Capture the cell that displays the provided text and extract its (x, y) central coordinate. 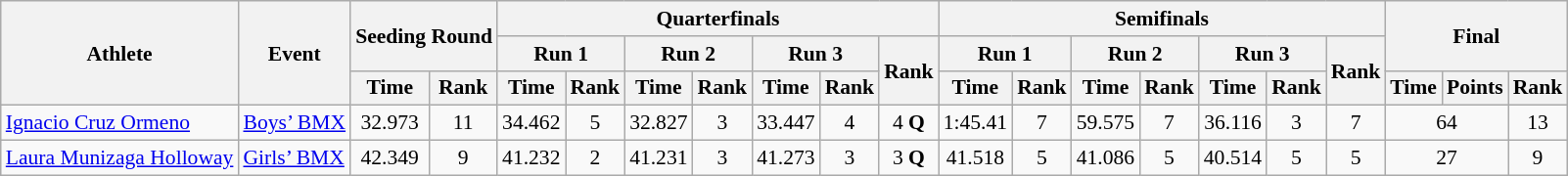
2 (595, 158)
Ignacio Cruz Ormeno (119, 123)
41.086 (1106, 158)
59.575 (1106, 123)
13 (1539, 123)
42.349 (390, 158)
36.116 (1233, 123)
41.518 (975, 158)
Event (294, 53)
41.231 (658, 158)
Seeding Round (424, 35)
4 Q (908, 123)
Girls’ BMX (294, 158)
32.973 (390, 123)
41.273 (785, 158)
33.447 (785, 123)
32.827 (658, 123)
Athlete (119, 53)
1:45.41 (975, 123)
40.514 (1233, 158)
11 (463, 123)
64 (1447, 123)
Quarterfinals (718, 19)
3 Q (908, 158)
41.232 (530, 158)
4 (850, 123)
Points (1475, 88)
27 (1447, 158)
Final (1476, 35)
Boys’ BMX (294, 123)
34.462 (530, 123)
Laura Munizaga Holloway (119, 158)
Semifinals (1163, 19)
